Identify which cell holds the provided text, then report its [X, Y] central coordinate. 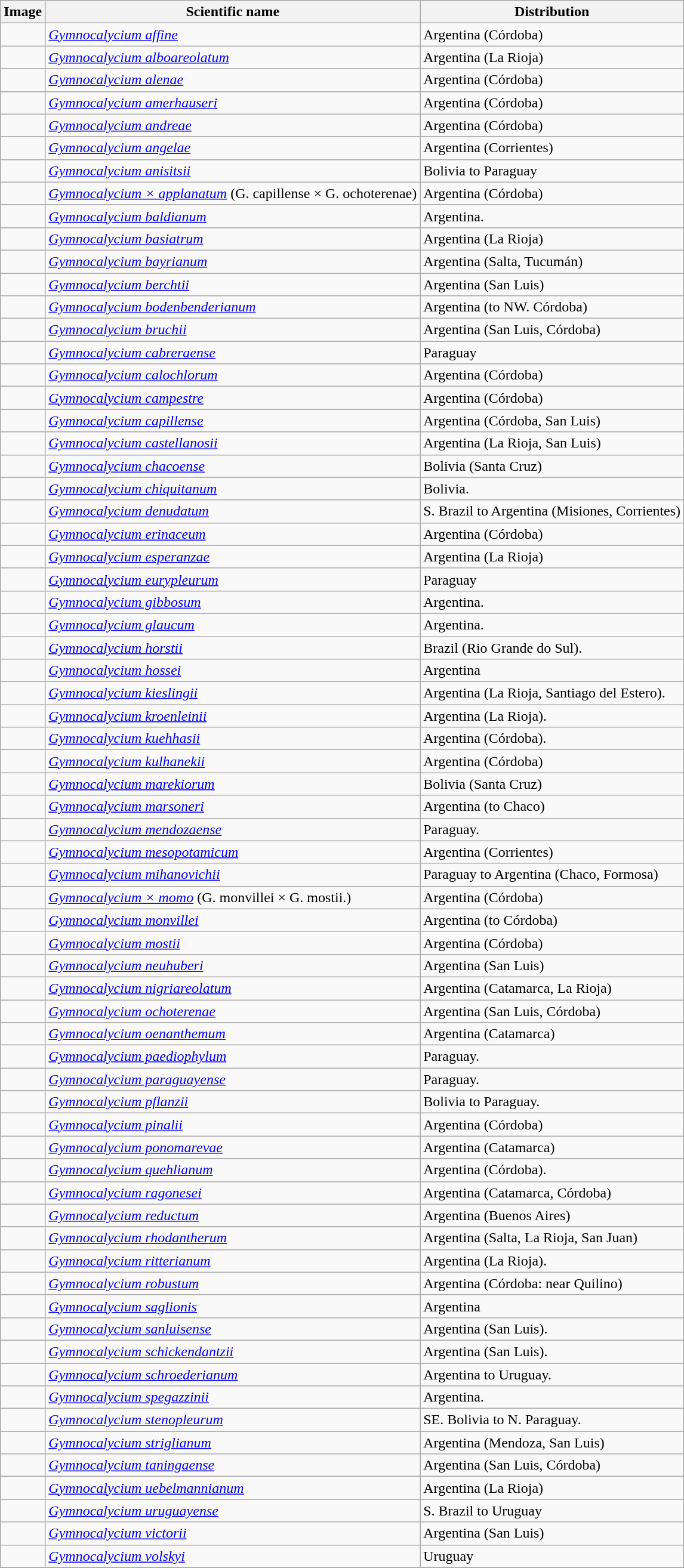
Gymnocalycium anisitsii [233, 171]
Gymnocalycium eurypleurum [233, 579]
Image [23, 12]
S. Brazil to Uruguay [552, 1511]
Argentina to Uruguay. [552, 1374]
Argentina (to Chaco) [552, 807]
Gymnocalycium baldianum [233, 216]
Gymnocalycium nigriareolatum [233, 988]
Gymnocalycium bodenbenderianum [233, 307]
Gymnocalycium oenanthemum [233, 1034]
Gymnocalycium pinalii [233, 1125]
Argentina (Salta, La Rioja, San Juan) [552, 1238]
Gymnocalycium horstii [233, 647]
Scientific name [233, 12]
Distribution [552, 12]
Gymnocalycium bruchii [233, 330]
Gymnocalycium ochoterenae [233, 1011]
Gymnocalycium affine [233, 35]
Gymnocalycium berchtii [233, 285]
Gymnocalycium mesopotamicum [233, 852]
Gymnocalycium marekiorum [233, 784]
Gymnocalycium andreae [233, 125]
Argentina (La Rioja, Santiago del Estero). [552, 693]
Gymnocalycium calochlorum [233, 375]
Gymnocalycium stenopleurum [233, 1420]
Gymnocalycium denudatum [233, 511]
Gymnocalycium alboareolatum [233, 57]
Gymnocalycium victorii [233, 1533]
Brazil (Rio Grande do Sul). [552, 647]
Gymnocalycium pflanzii [233, 1102]
Gymnocalycium taningaense [233, 1465]
Argentina (Catamarca, La Rioja) [552, 988]
Argentina (Córdoba, San Luis) [552, 421]
Gymnocalycium castellanosii [233, 443]
Gymnocalycium × momo (G. monvillei × G. mostii.) [233, 897]
Gymnocalycium marsoneri [233, 807]
S. Brazil to Argentina (Misiones, Corrientes) [552, 511]
Gymnocalycium basiatrum [233, 239]
Gymnocalycium neuhuberi [233, 965]
Gymnocalycium cabreraense [233, 353]
Gymnocalycium esperanzae [233, 557]
Gymnocalycium paraguayense [233, 1079]
Gymnocalycium uebelmannianum [233, 1488]
Uruguay [552, 1556]
Gymnocalycium kulhanekii [233, 761]
Gymnocalycium erinaceum [233, 534]
Gymnocalycium schroederianum [233, 1374]
Gymnocalycium sanluisense [233, 1329]
Gymnocalycium chacoense [233, 466]
Gymnocalycium kieslingii [233, 693]
Gymnocalycium uruguayense [233, 1511]
Gymnocalycium angelae [233, 148]
Gymnocalycium reductum [233, 1215]
Gymnocalycium amerhauseri [233, 103]
SE. Bolivia to N. Paraguay. [552, 1420]
Argentina (La Rioja, San Luis) [552, 443]
Argentina (to NW. Córdoba) [552, 307]
Gymnocalycium ritterianum [233, 1261]
Argentina (to Córdoba) [552, 920]
Gymnocalycium chiquitanum [233, 489]
Gymnocalycium mendozaense [233, 829]
Gymnocalycium spegazzinii [233, 1397]
Argentina (Catamarca, Córdoba) [552, 1193]
Bolivia to Paraguay [552, 171]
Gymnocalycium ponomarevae [233, 1147]
Gymnocalycium rhodantherum [233, 1238]
Gymnocalycium ragonesei [233, 1193]
Argentina (Buenos Aires) [552, 1215]
Gymnocalycium paediophylum [233, 1057]
Bolivia to Paraguay. [552, 1102]
Gymnocalycium volskyi [233, 1556]
Gymnocalycium capillense [233, 421]
Gymnocalycium monvillei [233, 920]
Gymnocalycium mostii [233, 943]
Gymnocalycium campestre [233, 398]
Argentina (Córdoba: near Quilino) [552, 1283]
Paraguay to Argentina (Chaco, Formosa) [552, 875]
Gymnocalycium kuehhasii [233, 739]
Gymnocalycium saglionis [233, 1306]
Gymnocalycium striglianum [233, 1443]
Gymnocalycium mihanovichii [233, 875]
Gymnocalycium bayrianum [233, 261]
Argentina (Mendoza, San Luis) [552, 1443]
Gymnocalycium gibbosum [233, 602]
Gymnocalycium hossei [233, 671]
Gymnocalycium glaucum [233, 625]
Gymnocalycium kroenleinii [233, 716]
Gymnocalycium quehlianum [233, 1170]
Gymnocalycium robustum [233, 1283]
Gymnocalycium schickendantzii [233, 1351]
Gymnocalycium alenae [233, 80]
Bolivia. [552, 489]
Gymnocalycium × applanatum (G. capillense × G. ochoterenae) [233, 193]
Argentina (Salta, Tucumán) [552, 261]
